Return the (x, y) coordinate for the center point of the cell that contains the specified text.  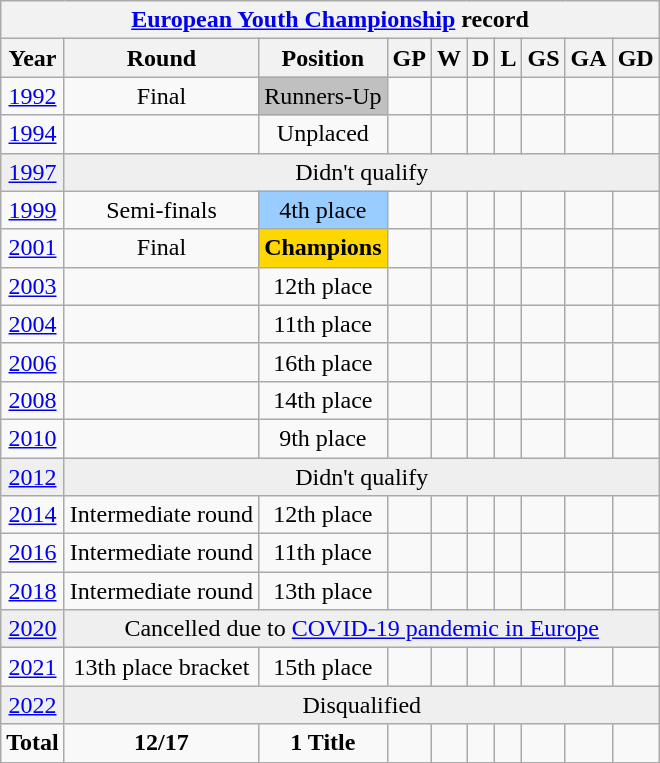
GD (636, 58)
2012 (33, 477)
GS (544, 58)
4th place (323, 210)
L (508, 58)
Unplaced (323, 134)
D (480, 58)
2018 (33, 591)
W (448, 58)
Disqualified (362, 705)
2022 (33, 705)
2004 (33, 324)
2006 (33, 362)
Cancelled due to COVID-19 pandemic in Europe (362, 629)
12/17 (161, 743)
13th place bracket (161, 667)
13th place (323, 591)
2003 (33, 286)
2020 (33, 629)
1992 (33, 96)
Total (33, 743)
2016 (33, 553)
1997 (33, 172)
2014 (33, 515)
1994 (33, 134)
16th place (323, 362)
Position (323, 58)
Champions (323, 248)
GP (409, 58)
Runners-Up (323, 96)
2010 (33, 438)
Semi-finals (161, 210)
1999 (33, 210)
2008 (33, 400)
2001 (33, 248)
9th place (323, 438)
2021 (33, 667)
15th place (323, 667)
Round (161, 58)
1 Title (323, 743)
GA (588, 58)
European Youth Championship record (330, 20)
14th place (323, 400)
Year (33, 58)
